Scan for the cell matching the given text and deliver its (X, Y) coordinate at center. 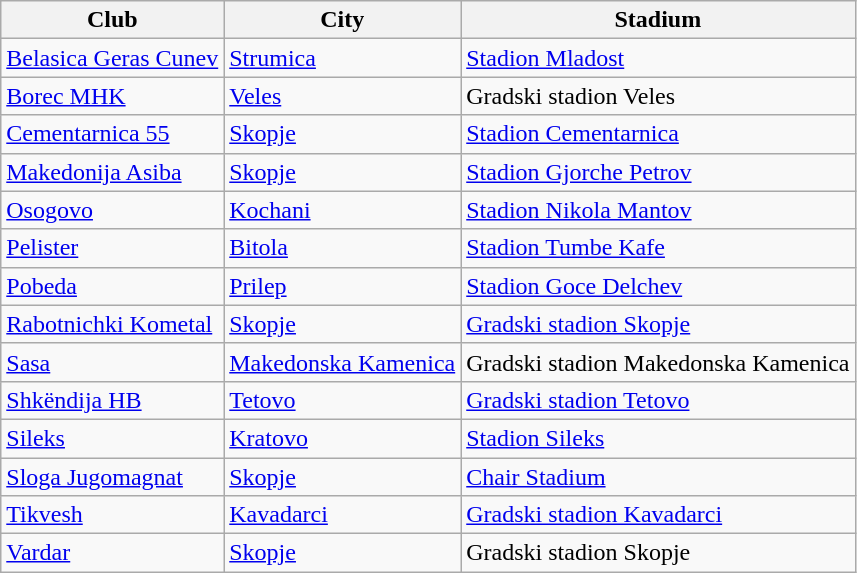
Stadium (658, 20)
Tikvesh (112, 515)
Stadion Goce Delchev (658, 286)
Club (112, 20)
Pelister (112, 248)
Borec MHK (112, 96)
Makedonska Kamenica (342, 362)
Chair Stadium (658, 477)
Kochani (342, 210)
Bitola (342, 248)
Prilep (342, 286)
Vardar (112, 553)
Strumica (342, 58)
Gradski stadion Makedonska Kamenica (658, 362)
Shkëndija HB (112, 400)
Veles (342, 96)
Stadion Cementarnica (658, 134)
Stadion Gjorche Petrov (658, 172)
Kratovo (342, 438)
Gradski stadion Kavadarci (658, 515)
Stadion Sileks (658, 438)
Sasa (112, 362)
Gradski stadion Tetovo (658, 400)
Kavadarci (342, 515)
Cementarnica 55 (112, 134)
Gradski stadion Veles (658, 96)
Tetovo (342, 400)
Makedonija Asiba (112, 172)
Stadion Tumbe Kafe (658, 248)
Pobeda (112, 286)
Belasica Geras Cunev (112, 58)
Rabotnichki Kometal (112, 324)
Stadion Mladost (658, 58)
Sloga Jugomagnat (112, 477)
Osogovo (112, 210)
Stadion Nikola Mantov (658, 210)
Sileks (112, 438)
City (342, 20)
